Search for the cell housing the specified text and yield its (x, y) center coordinate. 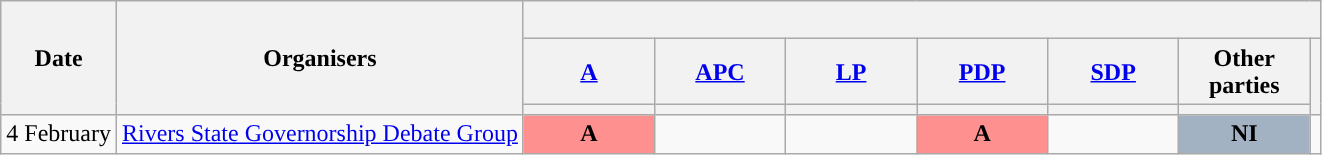
Other parties (1244, 72)
Rivers State Governorship Debate Group (320, 134)
PDP (982, 72)
SDP (1114, 72)
APC (720, 72)
Organisers (320, 58)
LP (852, 72)
NI (1244, 134)
4 February (59, 134)
Date (59, 58)
